From the cell containing the given text, extract its center point as [x, y] coordinate. 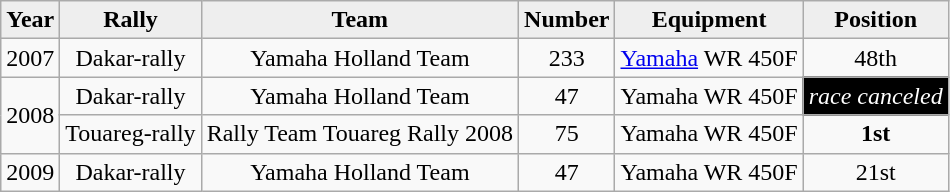
Year [30, 20]
Equipment [709, 20]
2009 [30, 172]
race canceled [876, 96]
Touareg-rally [130, 134]
Position [876, 20]
Rally Team Touareg Rally 2008 [360, 134]
48th [876, 58]
2007 [30, 58]
Team [360, 20]
Rally [130, 20]
21st [876, 172]
75 [567, 134]
1st [876, 134]
233 [567, 58]
2008 [30, 115]
Number [567, 20]
